Pinpoint the cell where the given text exists, returning its (x, y) midpoint coordinate. 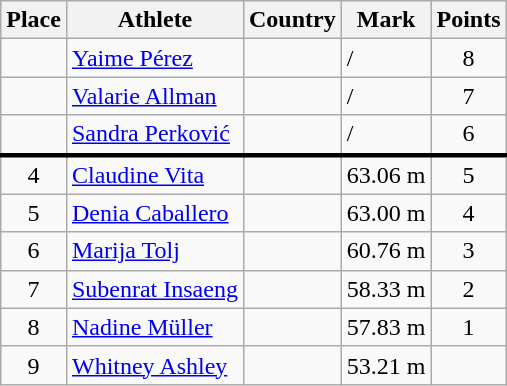
Yaime Pérez (154, 58)
Whitney Ashley (154, 365)
3 (468, 251)
Athlete (154, 20)
53.21 m (386, 365)
Sandra Perković (154, 135)
2 (468, 289)
57.83 m (386, 327)
Subenrat Insaeng (154, 289)
Place (34, 20)
63.00 m (386, 213)
Points (468, 20)
Nadine Müller (154, 327)
63.06 m (386, 174)
9 (34, 365)
1 (468, 327)
Marija Tolj (154, 251)
Mark (386, 20)
Denia Caballero (154, 213)
60.76 m (386, 251)
58.33 m (386, 289)
Valarie Allman (154, 96)
Claudine Vita (154, 174)
Country (292, 20)
